Return (x, y) of the center of cell containing provided text 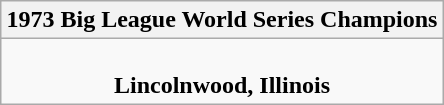
Lincolnwood, Illinois (222, 72)
1973 Big League World Series Champions (222, 20)
